Scan for the cell matching the given text and deliver its (x, y) coordinate at center. 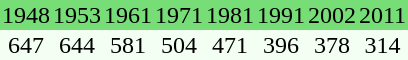
471 (230, 45)
314 (382, 45)
644 (76, 45)
396 (280, 45)
647 (26, 45)
1953 (76, 15)
504 (178, 45)
1961 (128, 15)
1948 (26, 15)
1991 (280, 15)
2002 (332, 15)
1981 (230, 15)
581 (128, 45)
1971 (178, 15)
2011 (382, 15)
378 (332, 45)
